From the cell containing the given text, extract its center point as (x, y) coordinate. 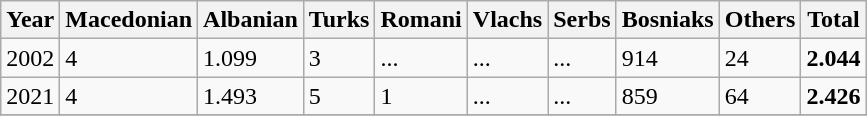
3 (339, 58)
1.099 (251, 58)
Bosniaks (668, 20)
1 (421, 96)
Others (760, 20)
Total (834, 20)
2002 (30, 58)
2.426 (834, 96)
Macedonian (129, 20)
Albanian (251, 20)
2.044 (834, 58)
Vlachs (507, 20)
Romani (421, 20)
5 (339, 96)
1.493 (251, 96)
914 (668, 58)
Turks (339, 20)
859 (668, 96)
2021 (30, 96)
Year (30, 20)
Serbs (582, 20)
64 (760, 96)
24 (760, 58)
